Pinpoint the cell where the given text exists, returning its [x, y] midpoint coordinate. 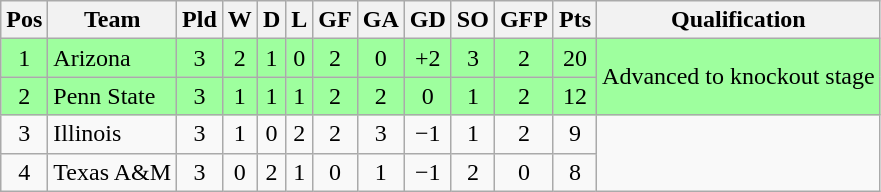
Advanced to knockout stage [739, 77]
9 [574, 134]
Illinois [112, 134]
GF [335, 20]
D [271, 20]
Team [112, 20]
Pos [24, 20]
Pts [574, 20]
GFP [524, 20]
GA [380, 20]
L [300, 20]
Penn State [112, 96]
+2 [428, 58]
GD [428, 20]
12 [574, 96]
SO [472, 20]
Pld [200, 20]
Qualification [739, 20]
W [240, 20]
8 [574, 172]
Texas A&M [112, 172]
4 [24, 172]
20 [574, 58]
Arizona [112, 58]
